Scan for the cell matching the given text and deliver its [x, y] coordinate at center. 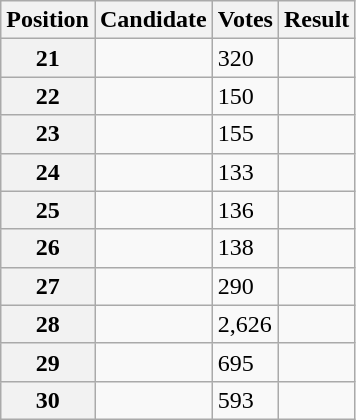
28 [48, 324]
150 [245, 96]
Result [316, 20]
26 [48, 248]
138 [245, 248]
155 [245, 134]
Candidate [153, 20]
133 [245, 172]
320 [245, 58]
593 [245, 400]
695 [245, 362]
2,626 [245, 324]
290 [245, 286]
Votes [245, 20]
23 [48, 134]
24 [48, 172]
29 [48, 362]
25 [48, 210]
30 [48, 400]
21 [48, 58]
27 [48, 286]
136 [245, 210]
22 [48, 96]
Position [48, 20]
